Extract the (X, Y) coordinate from the center of the cell holding the provided text.  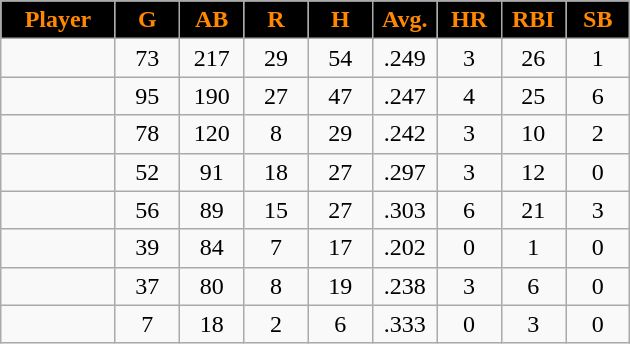
56 (147, 210)
54 (340, 58)
R (276, 20)
.333 (404, 324)
26 (533, 58)
91 (211, 172)
10 (533, 134)
.238 (404, 286)
12 (533, 172)
Avg. (404, 20)
.297 (404, 172)
190 (211, 96)
95 (147, 96)
217 (211, 58)
.249 (404, 58)
73 (147, 58)
84 (211, 248)
G (147, 20)
Player (58, 20)
80 (211, 286)
.247 (404, 96)
.242 (404, 134)
.303 (404, 210)
19 (340, 286)
78 (147, 134)
4 (469, 96)
15 (276, 210)
RBI (533, 20)
47 (340, 96)
120 (211, 134)
25 (533, 96)
89 (211, 210)
52 (147, 172)
AB (211, 20)
H (340, 20)
39 (147, 248)
SB (598, 20)
17 (340, 248)
37 (147, 286)
.202 (404, 248)
21 (533, 210)
HR (469, 20)
